For the text-containing cell, return its midpoint in (X, Y) coordinate format. 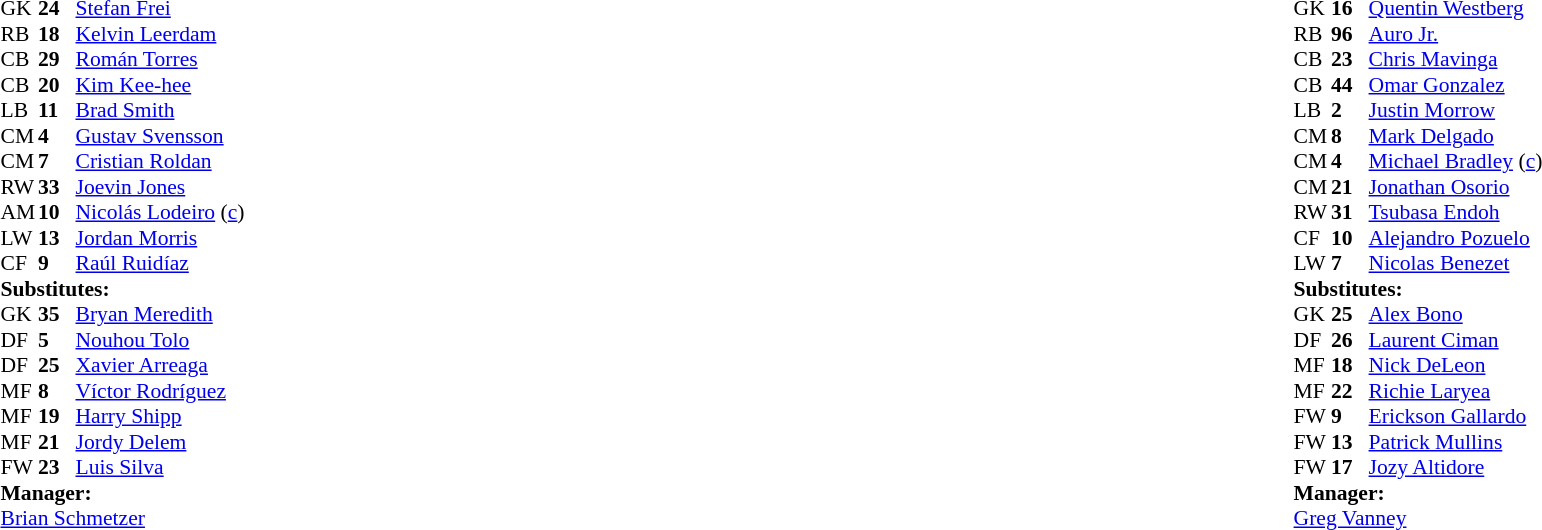
31 (1350, 213)
Harry Shipp (160, 417)
Kelvin Leerdam (160, 34)
Luis Silva (160, 467)
2 (1350, 111)
Cristian Roldan (160, 161)
Brad Smith (160, 111)
33 (57, 187)
35 (57, 315)
29 (57, 59)
Jordan Morris (160, 238)
20 (57, 85)
Xavier Arreaga (160, 365)
Nicolás Lodeiro (c) (160, 213)
11 (57, 111)
Substitutes: (122, 289)
Víctor Rodríguez (160, 391)
26 (1350, 340)
17 (1350, 467)
AM (19, 213)
5 (57, 340)
Nouhou Tolo (160, 340)
Manager: (122, 493)
Kim Kee-hee (160, 85)
Román Torres (160, 59)
Joevin Jones (160, 187)
Bryan Meredith (160, 315)
Gustav Svensson (160, 136)
22 (1350, 391)
44 (1350, 85)
Jordy Delem (160, 442)
Raúl Ruidíaz (160, 263)
96 (1350, 34)
19 (57, 417)
